Provide the (X, Y) coordinate of the cell's center where the given text is located.  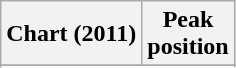
Peakposition (188, 34)
Chart (2011) (72, 34)
